Extract the [X, Y] coordinate from the center of the cell holding the provided text.  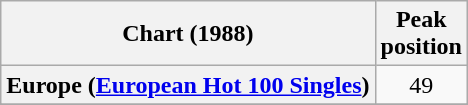
Peakposition [421, 34]
49 [421, 85]
Chart (1988) [188, 34]
Europe (European Hot 100 Singles) [188, 85]
